Provide the [x, y] coordinate of the cell's center where the given text is located.  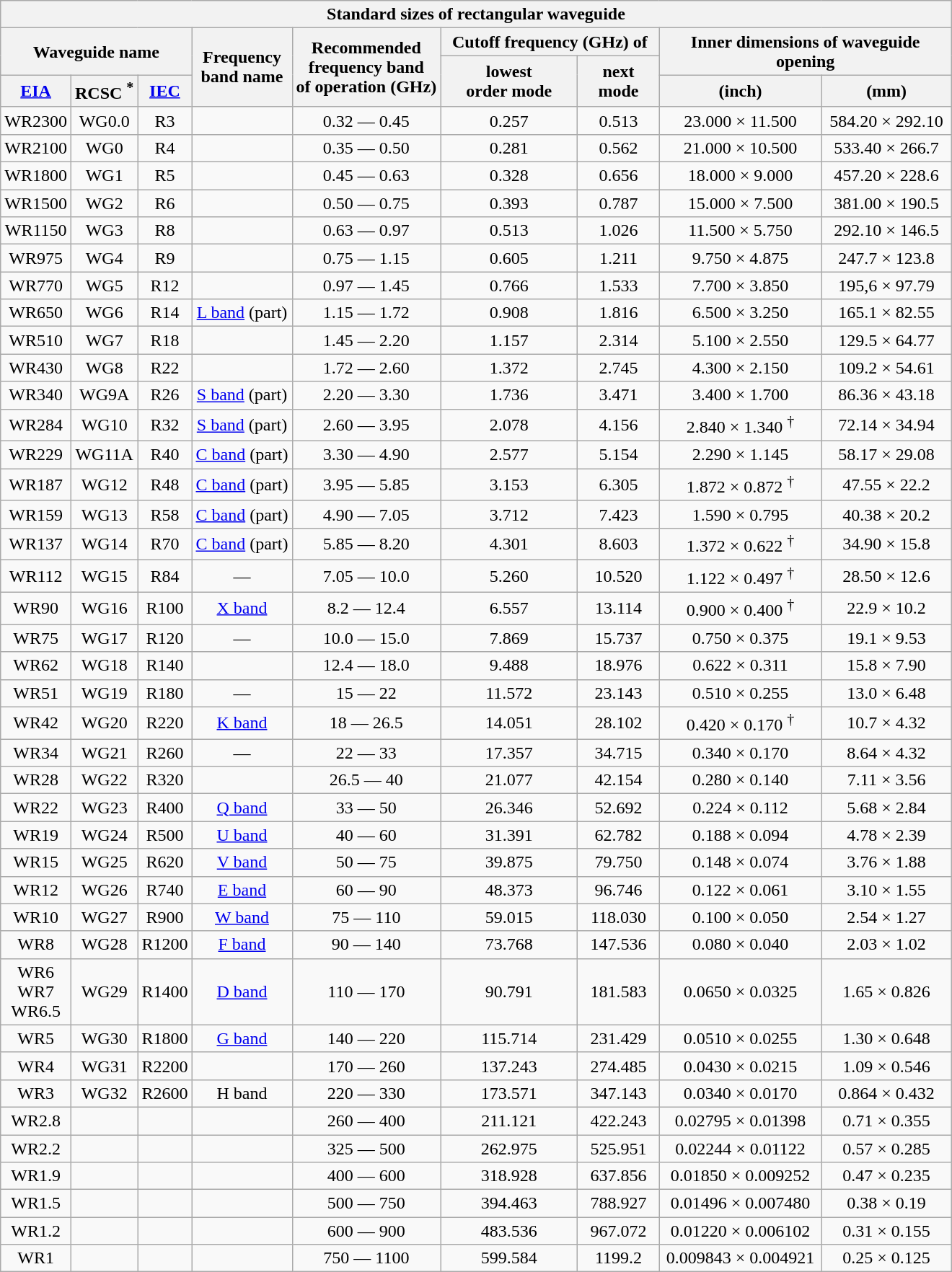
15.737 [619, 638]
WR75 [36, 638]
42.154 [619, 780]
R3 [164, 120]
WG22 [104, 780]
13.114 [619, 609]
WR650 [36, 313]
WG15 [104, 577]
U band [242, 835]
WR15 [36, 862]
WR2.2 [36, 1149]
Standard sizes of rectangular waveguide [476, 14]
10.520 [619, 577]
WR1800 [36, 176]
1199.2 [619, 1258]
19.1 × 9.53 [886, 638]
WR1.2 [36, 1231]
1.45 — 2.20 [366, 340]
WG16 [104, 609]
22.9 × 10.2 [886, 609]
0.420 × 0.170 † [740, 723]
96.746 [619, 890]
90 — 140 [366, 945]
1.09 × 0.546 [886, 1066]
WR28 [36, 780]
WR112 [36, 577]
325 — 500 [366, 1149]
967.072 [619, 1231]
2.54 × 1.27 [886, 917]
WR430 [36, 368]
0.281 [509, 148]
6.557 [509, 609]
1.590 × 0.795 [740, 514]
R6 [164, 203]
0.656 [619, 176]
WG32 [104, 1093]
WG17 [104, 638]
394.463 [509, 1203]
R320 [164, 780]
7.700 × 3.850 [740, 286]
0.57 × 0.285 [886, 1149]
0.750 × 0.375 [740, 638]
0.0340 × 0.0170 [740, 1093]
62.782 [619, 835]
247.7 × 123.8 [886, 258]
211.121 [509, 1121]
D band [242, 991]
3.10 × 1.55 [886, 890]
170 — 260 [366, 1066]
457.20 × 228.6 [886, 176]
7.423 [619, 514]
2.840 × 1.340 † [740, 425]
WR6WR7WR6.5 [36, 991]
R8 [164, 231]
0.38 × 0.19 [886, 1203]
10.7 × 4.32 [886, 723]
R1400 [164, 991]
WR2100 [36, 148]
R22 [164, 368]
E band [242, 890]
R84 [164, 577]
R740 [164, 890]
WR159 [36, 514]
292.10 × 146.5 [886, 231]
0.0650 × 0.0325 [740, 991]
WG12 [104, 485]
0.148 × 0.074 [740, 862]
L band (part) [242, 313]
22 — 33 [366, 753]
5.68 × 2.84 [886, 808]
WR975 [36, 258]
0.188 × 0.094 [740, 835]
26.5 — 40 [366, 780]
13.0 × 6.48 [886, 693]
H band [242, 1093]
WR284 [36, 425]
WR51 [36, 693]
next mode [619, 81]
9.750 × 4.875 [740, 258]
R26 [164, 395]
WG30 [104, 1038]
R900 [164, 917]
WG21 [104, 753]
1.816 [619, 313]
WR5 [36, 1038]
WG18 [104, 666]
R120 [164, 638]
23.000 × 11.500 [740, 120]
4.78 × 2.39 [886, 835]
231.429 [619, 1038]
lowest order mode [509, 81]
WG4 [104, 258]
WG9A [104, 395]
R400 [164, 808]
262.975 [509, 1149]
WG0.0 [104, 120]
0.766 [509, 286]
F band [242, 945]
0.280 × 0.140 [740, 780]
8.64 × 4.32 [886, 753]
28.50 × 12.6 [886, 577]
WG5 [104, 286]
0.900 × 0.400 † [740, 609]
0.080 × 0.040 [740, 945]
R9 [164, 258]
0.562 [619, 148]
0.97 — 1.45 [366, 286]
21.000 × 10.500 [740, 148]
48.373 [509, 890]
R500 [164, 835]
4.300 × 2.150 [740, 368]
533.40 × 266.7 [886, 148]
12.4 — 18.0 [366, 666]
(inch) [740, 91]
7.869 [509, 638]
0.0430 × 0.0215 [740, 1066]
WG20 [104, 723]
2.577 [509, 455]
0.50 — 0.75 [366, 203]
137.243 [509, 1066]
2.03 × 1.02 [886, 945]
637.856 [619, 1176]
WR510 [36, 340]
R4 [164, 148]
0.257 [509, 120]
R14 [164, 313]
0.01220 × 0.006102 [740, 1231]
1.872 × 0.872 † [740, 485]
R70 [164, 544]
1.122 × 0.497 † [740, 577]
0.009843 × 0.004921 [740, 1258]
181.583 [619, 991]
Recommendedfrequency bandof operation (GHz) [366, 68]
R12 [164, 286]
6.305 [619, 485]
0.787 [619, 203]
220 — 330 [366, 1093]
86.36 × 43.18 [886, 395]
90.791 [509, 991]
584.20 × 292.10 [886, 120]
R40 [164, 455]
118.030 [619, 917]
WG14 [104, 544]
5.100 × 2.550 [740, 340]
WR137 [36, 544]
(mm) [886, 91]
8.2 — 12.4 [366, 609]
31.391 [509, 835]
EIA [36, 91]
0.224 × 0.112 [740, 808]
3.95 — 5.85 [366, 485]
2.314 [619, 340]
4.301 [509, 544]
Waveguide name [97, 52]
52.692 [619, 808]
147.536 [619, 945]
0.510 × 0.255 [740, 693]
1.372 [509, 368]
0.328 [509, 176]
2.745 [619, 368]
60 — 90 [366, 890]
73.768 [509, 945]
WG0 [104, 148]
1.30 × 0.648 [886, 1038]
400 — 600 [366, 1176]
75 — 110 [366, 917]
Cutoff frequency (GHz) of [550, 42]
18.976 [619, 666]
5.260 [509, 577]
40 — 60 [366, 835]
11.572 [509, 693]
Frequencyband name [242, 68]
WG1 [104, 176]
0.340 × 0.170 [740, 753]
WG24 [104, 835]
0.01850 × 0.009252 [740, 1176]
WR340 [36, 395]
26.346 [509, 808]
3.400 × 1.700 [740, 395]
2.290 × 1.145 [740, 455]
33 — 50 [366, 808]
WG29 [104, 991]
15.000 × 7.500 [740, 203]
WR1150 [36, 231]
WR1 [36, 1258]
W band [242, 917]
17.357 [509, 753]
R5 [164, 176]
R1200 [164, 945]
WG31 [104, 1066]
WG6 [104, 313]
0.45 — 0.63 [366, 176]
14.051 [509, 723]
599.584 [509, 1258]
0.908 [509, 313]
7.11 × 3.56 [886, 780]
WR3 [36, 1093]
R180 [164, 693]
V band [242, 862]
28.102 [619, 723]
11.500 × 5.750 [740, 231]
15.8 × 7.90 [886, 666]
1.15 — 1.72 [366, 313]
7.05 — 10.0 [366, 577]
0.622 × 0.311 [740, 666]
23.143 [619, 693]
58.17 × 29.08 [886, 455]
R18 [164, 340]
R100 [164, 609]
WR2300 [36, 120]
195,6 × 97.79 [886, 286]
115.714 [509, 1038]
40.38 × 20.2 [886, 514]
WG3 [104, 231]
R620 [164, 862]
WR770 [36, 286]
0.864 × 0.432 [886, 1093]
422.243 [619, 1121]
WR1500 [36, 203]
WR34 [36, 753]
110 — 170 [366, 991]
483.536 [509, 1231]
750 — 1100 [366, 1258]
18 — 26.5 [366, 723]
140 — 220 [366, 1038]
Inner dimensions of waveguide opening [805, 52]
R140 [164, 666]
129.5 × 64.77 [886, 340]
1.72 — 2.60 [366, 368]
Q band [242, 808]
WG11A [104, 455]
3.471 [619, 395]
318.928 [509, 1176]
WR42 [36, 723]
39.875 [509, 862]
525.951 [619, 1149]
5.154 [619, 455]
10.0 — 15.0 [366, 638]
500 — 750 [366, 1203]
WG27 [104, 917]
WG28 [104, 945]
WR187 [36, 485]
WR229 [36, 455]
WR1.9 [36, 1176]
R48 [164, 485]
600 — 900 [366, 1231]
G band [242, 1038]
0.63 — 0.97 [366, 231]
3.712 [509, 514]
WG7 [104, 340]
1.157 [509, 340]
R1800 [164, 1038]
WR62 [36, 666]
X band [242, 609]
WG26 [104, 890]
5.85 — 8.20 [366, 544]
47.55 × 22.2 [886, 485]
WG23 [104, 808]
18.000 × 9.000 [740, 176]
8.603 [619, 544]
1.736 [509, 395]
165.1 × 82.55 [886, 313]
WR8 [36, 945]
381.00 × 190.5 [886, 203]
WR19 [36, 835]
0.01496 × 0.007480 [740, 1203]
3.76 × 1.88 [886, 862]
0.25 × 0.125 [886, 1258]
0.75 — 1.15 [366, 258]
59.015 [509, 917]
WR90 [36, 609]
79.750 [619, 862]
WG2 [104, 203]
72.14 × 34.94 [886, 425]
R260 [164, 753]
0.02244 × 0.01122 [740, 1149]
4.156 [619, 425]
WG8 [104, 368]
RCSC * [104, 91]
R58 [164, 514]
2.20 — 3.30 [366, 395]
6.500 × 3.250 [740, 313]
WR12 [36, 890]
0.605 [509, 258]
34.715 [619, 753]
WG25 [104, 862]
WR22 [36, 808]
2.078 [509, 425]
WR1.5 [36, 1203]
R32 [164, 425]
0.02795 × 0.01398 [740, 1121]
IEC [164, 91]
3.30 — 4.90 [366, 455]
788.927 [619, 1203]
34.90 × 15.8 [886, 544]
0.32 — 0.45 [366, 120]
0.122 × 0.061 [740, 890]
R2600 [164, 1093]
WG10 [104, 425]
260 — 400 [366, 1121]
1.211 [619, 258]
50 — 75 [366, 862]
WG13 [104, 514]
1.65 × 0.826 [886, 991]
3.153 [509, 485]
K band [242, 723]
WR2.8 [36, 1121]
173.571 [509, 1093]
0.31 × 0.155 [886, 1231]
R220 [164, 723]
9.488 [509, 666]
4.90 — 7.05 [366, 514]
WG19 [104, 693]
2.60 — 3.95 [366, 425]
WR10 [36, 917]
0.100 × 0.050 [740, 917]
21.077 [509, 780]
0.393 [509, 203]
1.533 [619, 286]
109.2 × 54.61 [886, 368]
347.143 [619, 1093]
R2200 [164, 1066]
1.026 [619, 231]
15 — 22 [366, 693]
274.485 [619, 1066]
0.0510 × 0.0255 [740, 1038]
WR4 [36, 1066]
0.71 × 0.355 [886, 1121]
0.47 × 0.235 [886, 1176]
1.372 × 0.622 † [740, 544]
0.35 — 0.50 [366, 148]
